Pinpoint the cell where the given text exists, returning its [x, y] midpoint coordinate. 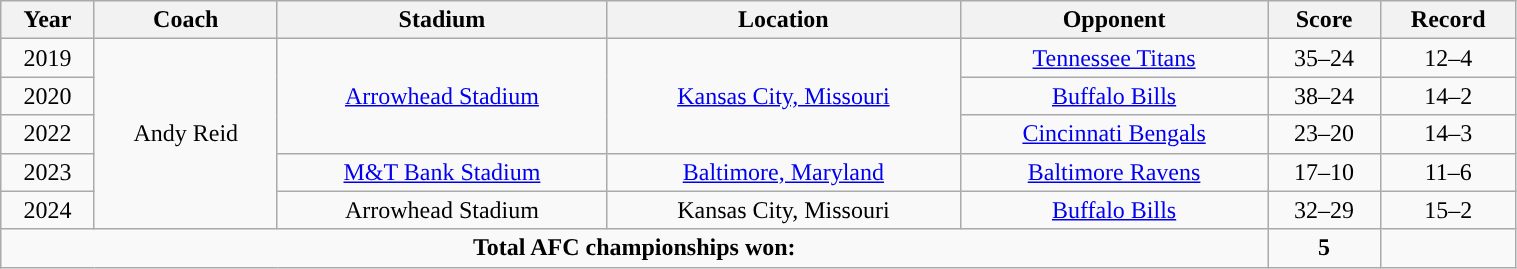
M&T Bank Stadium [442, 172]
Record [1448, 20]
Baltimore Ravens [1114, 172]
35–24 [1324, 58]
2023 [48, 172]
Baltimore, Maryland [784, 172]
5 [1324, 248]
Opponent [1114, 20]
2020 [48, 96]
Andy Reid [186, 134]
11–6 [1448, 172]
23–20 [1324, 134]
15–2 [1448, 210]
Coach [186, 20]
Cincinnati Bengals [1114, 134]
17–10 [1324, 172]
14–2 [1448, 96]
Location [784, 20]
14–3 [1448, 134]
Tennessee Titans [1114, 58]
2024 [48, 210]
Year [48, 20]
12–4 [1448, 58]
32–29 [1324, 210]
2019 [48, 58]
Total AFC championships won: [634, 248]
Stadium [442, 20]
Score [1324, 20]
38–24 [1324, 96]
2022 [48, 134]
